Determine the [X, Y] coordinate at the center of the cell enclosing the given text.  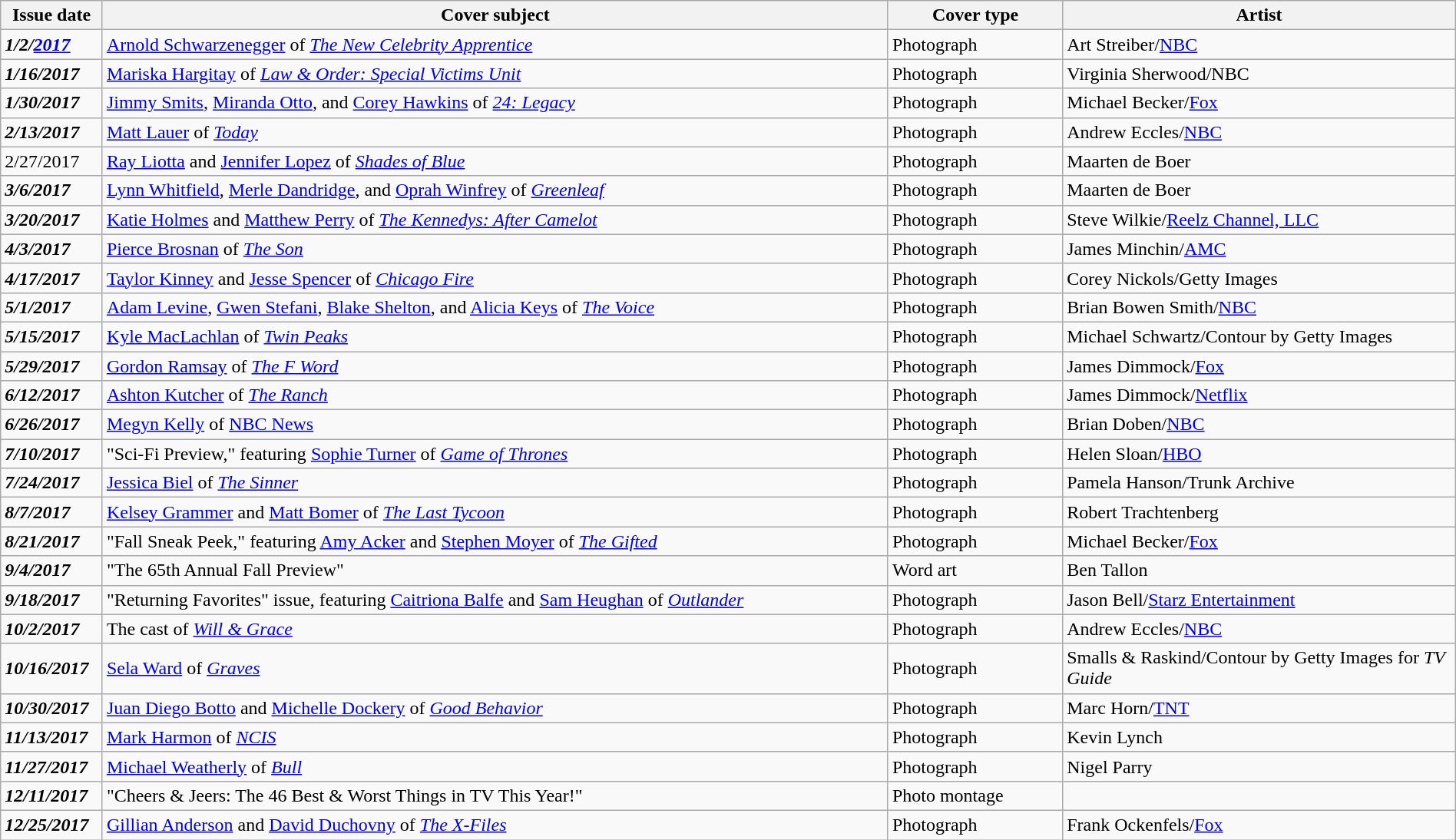
"Sci-Fi Preview," featuring Sophie Turner of Game of Thrones [495, 454]
Lynn Whitfield, Merle Dandridge, and Oprah Winfrey of Greenleaf [495, 190]
Photo montage [975, 795]
8/7/2017 [52, 512]
5/15/2017 [52, 336]
9/4/2017 [52, 570]
1/16/2017 [52, 74]
7/10/2017 [52, 454]
9/18/2017 [52, 600]
Mark Harmon of NCIS [495, 737]
Word art [975, 570]
2/13/2017 [52, 132]
4/17/2017 [52, 278]
"Cheers & Jeers: The 46 Best & Worst Things in TV This Year!" [495, 795]
Brian Bowen Smith/NBC [1259, 307]
Smalls & Raskind/Contour by Getty Images for TV Guide [1259, 668]
James Dimmock/Netflix [1259, 395]
Matt Lauer of Today [495, 132]
Art Streiber/NBC [1259, 45]
Kevin Lynch [1259, 737]
Kyle MacLachlan of Twin Peaks [495, 336]
Juan Diego Botto and Michelle Dockery of Good Behavior [495, 708]
Artist [1259, 15]
6/26/2017 [52, 425]
10/2/2017 [52, 629]
8/21/2017 [52, 541]
Katie Holmes and Matthew Perry of The Kennedys: After Camelot [495, 220]
Cover type [975, 15]
10/16/2017 [52, 668]
Pamela Hanson/Trunk Archive [1259, 483]
Gillian Anderson and David Duchovny of The X-Files [495, 825]
Steve Wilkie/Reelz Channel, LLC [1259, 220]
Michael Weatherly of Bull [495, 766]
James Dimmock/Fox [1259, 366]
"The 65th Annual Fall Preview" [495, 570]
Megyn Kelly of NBC News [495, 425]
Ashton Kutcher of The Ranch [495, 395]
Brian Doben/NBC [1259, 425]
Cover subject [495, 15]
Mariska Hargitay of Law & Order: Special Victims Unit [495, 74]
Corey Nickols/Getty Images [1259, 278]
7/24/2017 [52, 483]
Ben Tallon [1259, 570]
11/27/2017 [52, 766]
5/1/2017 [52, 307]
Issue date [52, 15]
Jessica Biel of The Sinner [495, 483]
5/29/2017 [52, 366]
Michael Schwartz/Contour by Getty Images [1259, 336]
Arnold Schwarzenegger of The New Celebrity Apprentice [495, 45]
Kelsey Grammer and Matt Bomer of The Last Tycoon [495, 512]
11/13/2017 [52, 737]
Marc Horn/TNT [1259, 708]
2/27/2017 [52, 161]
Virginia Sherwood/NBC [1259, 74]
"Fall Sneak Peek," featuring Amy Acker and Stephen Moyer of The Gifted [495, 541]
1/2/2017 [52, 45]
Helen Sloan/HBO [1259, 454]
"Returning Favorites" issue, featuring Caitriona Balfe and Sam Heughan of Outlander [495, 600]
Ray Liotta and Jennifer Lopez of Shades of Blue [495, 161]
12/11/2017 [52, 795]
Adam Levine, Gwen Stefani, Blake Shelton, and Alicia Keys of The Voice [495, 307]
1/30/2017 [52, 103]
12/25/2017 [52, 825]
10/30/2017 [52, 708]
Frank Ockenfels/Fox [1259, 825]
Taylor Kinney and Jesse Spencer of Chicago Fire [495, 278]
Jason Bell/Starz Entertainment [1259, 600]
Robert Trachtenberg [1259, 512]
Pierce Brosnan of The Son [495, 249]
James Minchin/AMC [1259, 249]
Sela Ward of Graves [495, 668]
6/12/2017 [52, 395]
The cast of Will & Grace [495, 629]
Nigel Parry [1259, 766]
Gordon Ramsay of The F Word [495, 366]
3/20/2017 [52, 220]
4/3/2017 [52, 249]
3/6/2017 [52, 190]
Jimmy Smits, Miranda Otto, and Corey Hawkins of 24: Legacy [495, 103]
